Search for the cell housing the specified text and yield its (x, y) center coordinate. 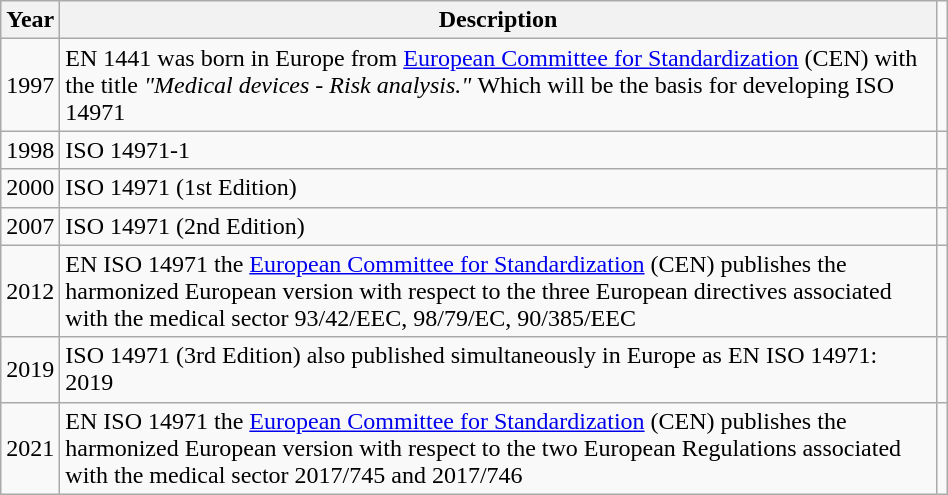
ISO 14971 (2nd Edition) (498, 226)
ISO 14971 (3rd Edition) also published simultaneously in Europe as EN ISO 14971: 2019 (498, 370)
2012 (30, 291)
1998 (30, 150)
2019 (30, 370)
2021 (30, 448)
2007 (30, 226)
2000 (30, 188)
ISO 14971 (1st Edition) (498, 188)
Description (498, 20)
ISO 14971-1 (498, 150)
Year (30, 20)
1997 (30, 85)
